Capture the cell that displays the provided text and extract its (X, Y) central coordinate. 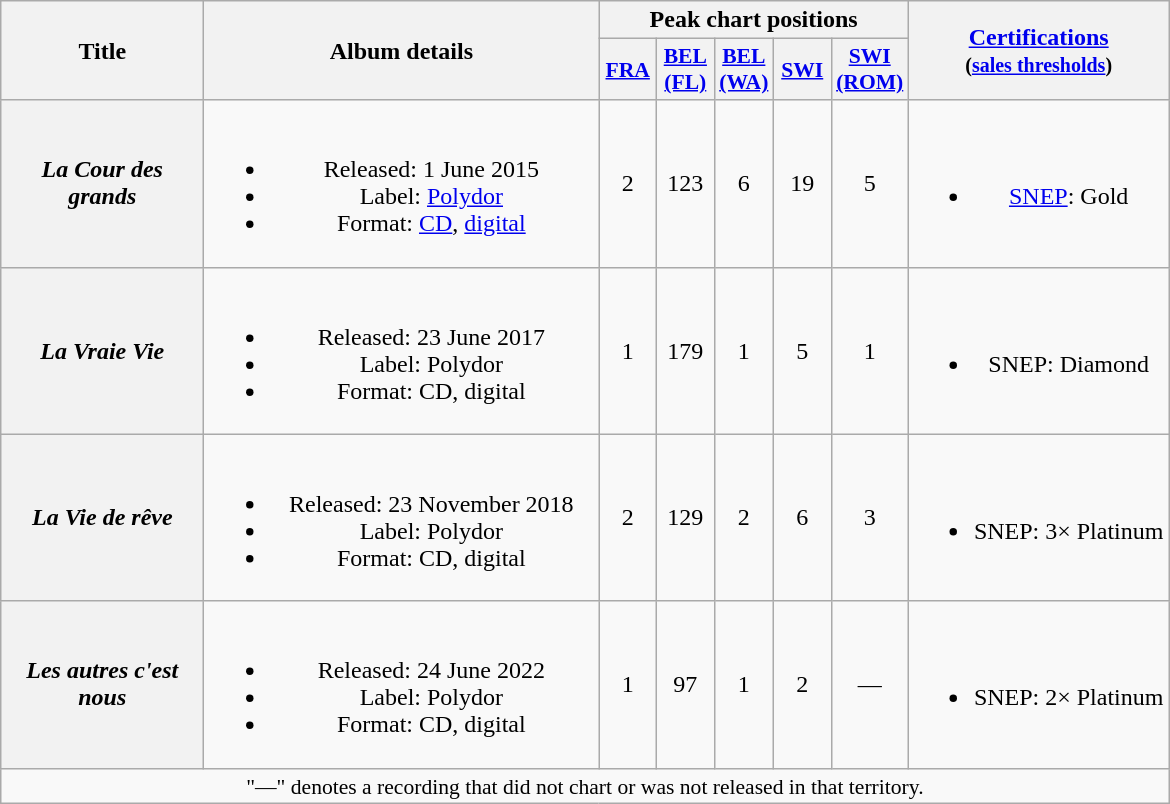
BEL (FL) (686, 70)
"—" denotes a recording that did not chart or was not released in that territory. (585, 786)
SWI (802, 70)
Peak chart positions (754, 20)
Released: 23 June 2017Label: PolydorFormat: CD, digital (402, 350)
Les autres c'est nous (102, 684)
129 (686, 518)
123 (686, 184)
Released: 24 June 2022Label: PolydorFormat: CD, digital (402, 684)
97 (686, 684)
SNEP: Gold (1038, 184)
Certifications(sales thresholds) (1038, 50)
Title (102, 50)
La Cour des grands (102, 184)
19 (802, 184)
179 (686, 350)
La Vie de rêve (102, 518)
SNEP: 2× Platinum (1038, 684)
Album details (402, 50)
SNEP: 3× Platinum (1038, 518)
Released: 23 November 2018Label: PolydorFormat: CD, digital (402, 518)
3 (870, 518)
SWI (ROM) (870, 70)
SNEP: Diamond (1038, 350)
Released: 1 June 2015Label: PolydorFormat: CD, digital (402, 184)
FRA (628, 70)
BEL (WA) (744, 70)
— (870, 684)
La Vraie Vie (102, 350)
